Search for the cell housing the specified text and yield its [X, Y] center coordinate. 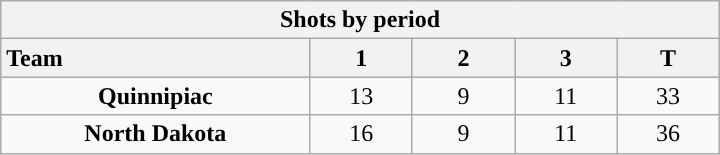
Team [156, 58]
North Dakota [156, 134]
Quinnipiac [156, 96]
36 [668, 134]
Shots by period [360, 20]
3 [566, 58]
1 [361, 58]
2 [463, 58]
T [668, 58]
13 [361, 96]
16 [361, 134]
33 [668, 96]
